Identify which cell holds the provided text, then report its [X, Y] central coordinate. 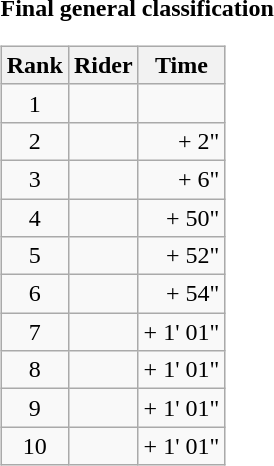
5 [34, 256]
+ 50" [182, 217]
Rank [34, 65]
3 [34, 179]
+ 54" [182, 294]
+ 52" [182, 256]
+ 6" [182, 179]
2 [34, 141]
Rider [103, 65]
6 [34, 294]
8 [34, 370]
4 [34, 217]
10 [34, 446]
Time [182, 65]
9 [34, 408]
+ 2" [182, 141]
7 [34, 332]
1 [34, 103]
